Extract the (x, y) coordinate from the center of the cell holding the provided text.  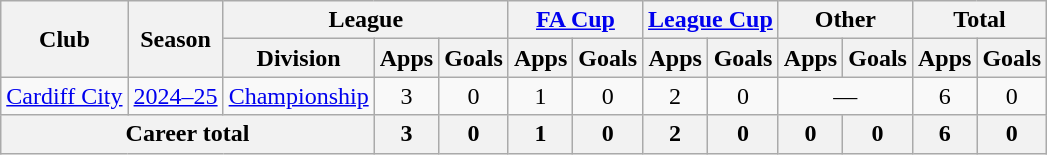
2024–25 (176, 96)
— (845, 96)
Total (979, 20)
Career total (188, 134)
League Cup (711, 20)
Division (298, 58)
Club (64, 39)
League (366, 20)
FA Cup (575, 20)
Other (845, 20)
Season (176, 39)
Championship (298, 96)
Cardiff City (64, 96)
